Locate the cell with the specified text and output its (x, y) center coordinate. 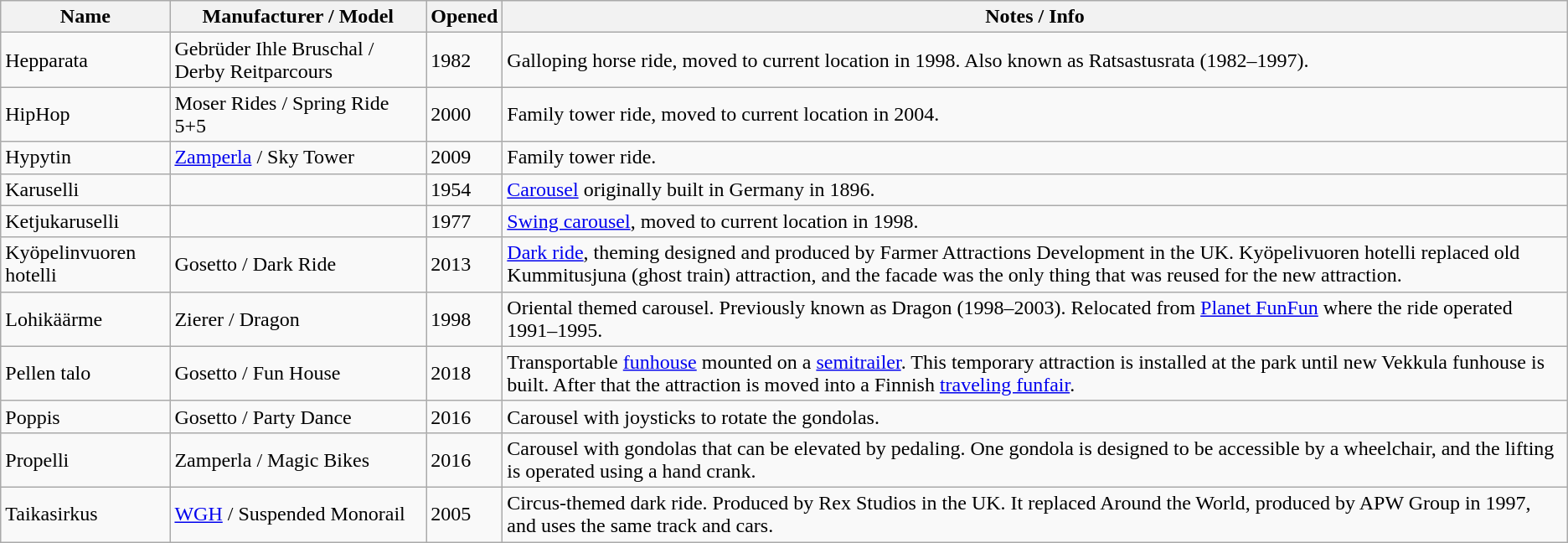
Taikasirkus (85, 515)
Name (85, 17)
Opened (464, 17)
Zamperla / Sky Tower (298, 158)
1998 (464, 318)
Zierer / Dragon (298, 318)
Zamperla / Magic Bikes (298, 459)
Oriental themed carousel. Previously known as Dragon (1998–2003). Relocated from Planet FunFun where the ride operated 1991–1995. (1035, 318)
2000 (464, 114)
1977 (464, 221)
Hypytin (85, 158)
Family tower ride. (1035, 158)
Gebrüder Ihle Bruschal / Derby Reitparcours (298, 60)
2018 (464, 374)
Family tower ride, moved to current location in 2004. (1035, 114)
Carousel originally built in Germany in 1896. (1035, 189)
2013 (464, 265)
Lohikäärme (85, 318)
Carousel with joysticks to rotate the gondolas. (1035, 416)
WGH / Suspended Monorail (298, 515)
2009 (464, 158)
Gosetto / Party Dance (298, 416)
Manufacturer / Model (298, 17)
Propelli (85, 459)
HipHop (85, 114)
Karuselli (85, 189)
Moser Rides / Spring Ride 5+5 (298, 114)
Gosetto / Fun House (298, 374)
Notes / Info (1035, 17)
Gosetto / Dark Ride (298, 265)
Kyöpelinvuoren hotelli (85, 265)
Pellen talo (85, 374)
Swing carousel, moved to current location in 1998. (1035, 221)
Ketjukaruselli (85, 221)
1954 (464, 189)
1982 (464, 60)
Poppis (85, 416)
Hepparata (85, 60)
Galloping horse ride, moved to current location in 1998. Also known as Ratsastusrata (1982–1997). (1035, 60)
2005 (464, 515)
